Identify which cell holds the provided text, then report its (X, Y) central coordinate. 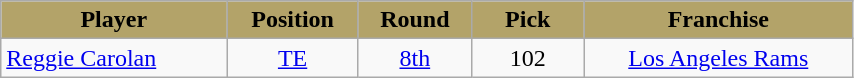
Reggie Carolan (114, 58)
102 (528, 58)
Pick (528, 20)
Round (414, 20)
8th (414, 58)
TE (293, 58)
Player (114, 20)
Los Angeles Rams (718, 58)
Position (293, 20)
Franchise (718, 20)
